Identify which cell holds the provided text, then report its (X, Y) central coordinate. 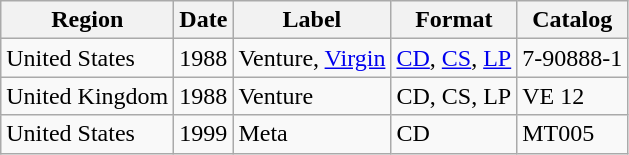
VE 12 (572, 96)
Venture, Virgin (312, 58)
Catalog (572, 20)
Date (204, 20)
1999 (204, 134)
Venture (312, 96)
CD (454, 134)
Meta (312, 134)
7-90888-1 (572, 58)
Label (312, 20)
Format (454, 20)
MT005 (572, 134)
United Kingdom (88, 96)
Region (88, 20)
